Provide the [X, Y] coordinate of the cell's center where the given text is located.  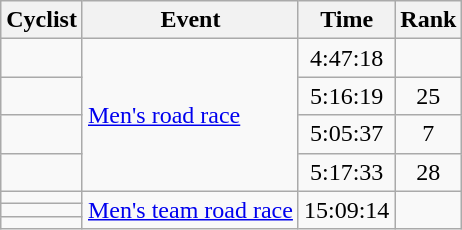
Cyclist [42, 20]
15:09:14 [346, 210]
Men's team road race [190, 210]
7 [428, 134]
Rank [428, 20]
Men's road race [190, 115]
28 [428, 172]
5:05:37 [346, 134]
5:16:19 [346, 96]
25 [428, 96]
5:17:33 [346, 172]
Event [190, 20]
4:47:18 [346, 58]
Time [346, 20]
